Return [X, Y] of the center of cell containing provided text 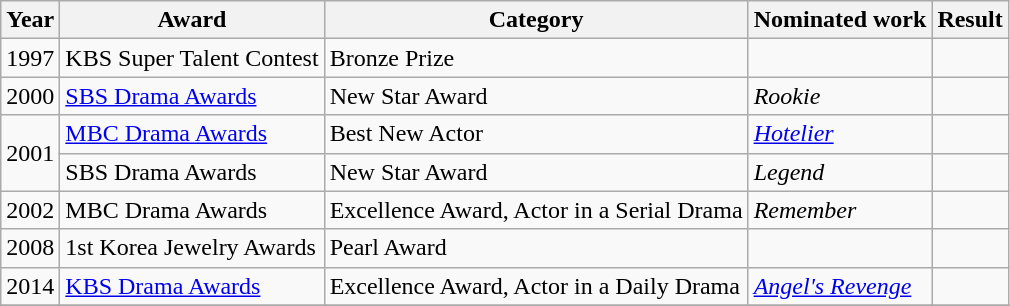
Nominated work [840, 20]
Rookie [840, 96]
Year [30, 20]
Best New Actor [536, 134]
Excellence Award, Actor in a Serial Drama [536, 210]
1997 [30, 58]
Remember [840, 210]
Angel's Revenge [840, 286]
2008 [30, 248]
Hotelier [840, 134]
Legend [840, 172]
2000 [30, 96]
1st Korea Jewelry Awards [192, 248]
2014 [30, 286]
KBS Super Talent Contest [192, 58]
Award [192, 20]
Excellence Award, Actor in a Daily Drama [536, 286]
Pearl Award [536, 248]
Result [970, 20]
Bronze Prize [536, 58]
KBS Drama Awards [192, 286]
Category [536, 20]
2002 [30, 210]
2001 [30, 153]
